Identify which cell holds the provided text, then report its [X, Y] central coordinate. 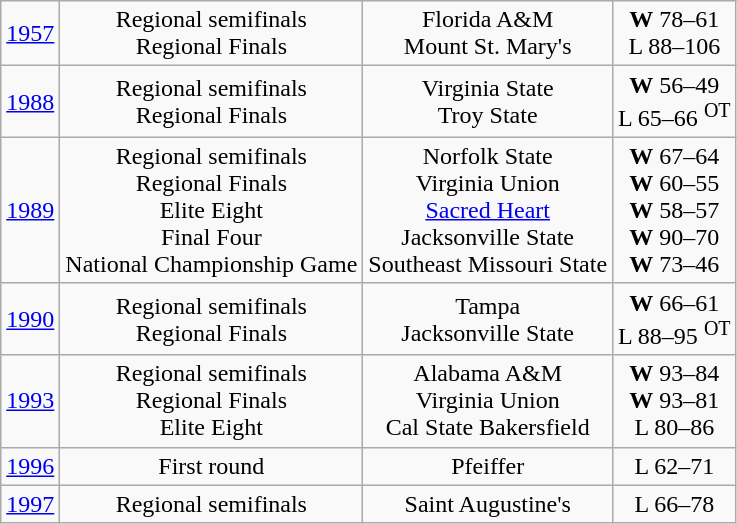
1988 [30, 102]
1996 [30, 466]
Regional semifinals [212, 504]
1957 [30, 34]
1997 [30, 504]
1989 [30, 210]
Regional semifinalsRegional FinalsElite Eight [212, 401]
Regional semifinalsRegional FinalsElite EightFinal FourNational Championship Game [212, 210]
W 93–84W 93–81L 80–86 [675, 401]
W 56–49L 65–66 OT [675, 102]
Virginia StateTroy State [488, 102]
Saint Augustine's [488, 504]
Norfolk StateVirginia UnionSacred HeartJacksonville StateSoutheast Missouri State [488, 210]
W 66–61L 88–95 OT [675, 319]
1990 [30, 319]
First round [212, 466]
TampaJacksonville State [488, 319]
1993 [30, 401]
W 67–64W 60–55W 58–57W 90–70W 73–46 [675, 210]
L 66–78 [675, 504]
Alabama A&MVirginia UnionCal State Bakersfield [488, 401]
L 62–71 [675, 466]
W 78–61L 88–106 [675, 34]
Florida A&MMount St. Mary's [488, 34]
Pfeiffer [488, 466]
